Pinpoint the cell where the given text exists, returning its [x, y] midpoint coordinate. 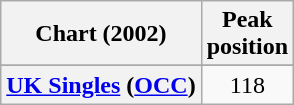
UK Singles (OCC) [101, 85]
Chart (2002) [101, 34]
118 [247, 85]
Peakposition [247, 34]
